Return (X, Y) of the center of cell containing provided text 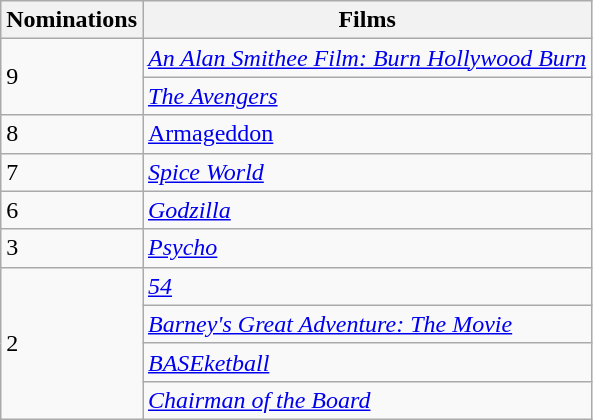
Films (366, 20)
BASEketball (366, 362)
Chairman of the Board (366, 400)
8 (72, 134)
An Alan Smithee Film: Burn Hollywood Burn (366, 58)
Spice World (366, 172)
Armageddon (366, 134)
The Avengers (366, 96)
6 (72, 210)
9 (72, 77)
Psycho (366, 248)
2 (72, 343)
7 (72, 172)
Barney's Great Adventure: The Movie (366, 324)
54 (366, 286)
Godzilla (366, 210)
Nominations (72, 20)
3 (72, 248)
